Determine the (x, y) coordinate at the center of the cell enclosing the given text.  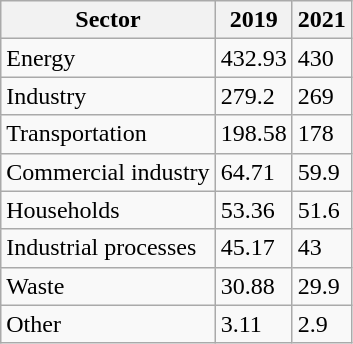
43 (322, 248)
Commercial industry (108, 172)
3.11 (254, 324)
Transportation (108, 134)
432.93 (254, 58)
279.2 (254, 96)
2.9 (322, 324)
Sector (108, 20)
51.6 (322, 210)
45.17 (254, 248)
30.88 (254, 286)
64.71 (254, 172)
Industry (108, 96)
2019 (254, 20)
198.58 (254, 134)
430 (322, 58)
178 (322, 134)
Industrial processes (108, 248)
59.9 (322, 172)
2021 (322, 20)
269 (322, 96)
29.9 (322, 286)
Other (108, 324)
Energy (108, 58)
53.36 (254, 210)
Waste (108, 286)
Households (108, 210)
